Find where the given text appears and provide that cell's center as [x, y] coordinate. 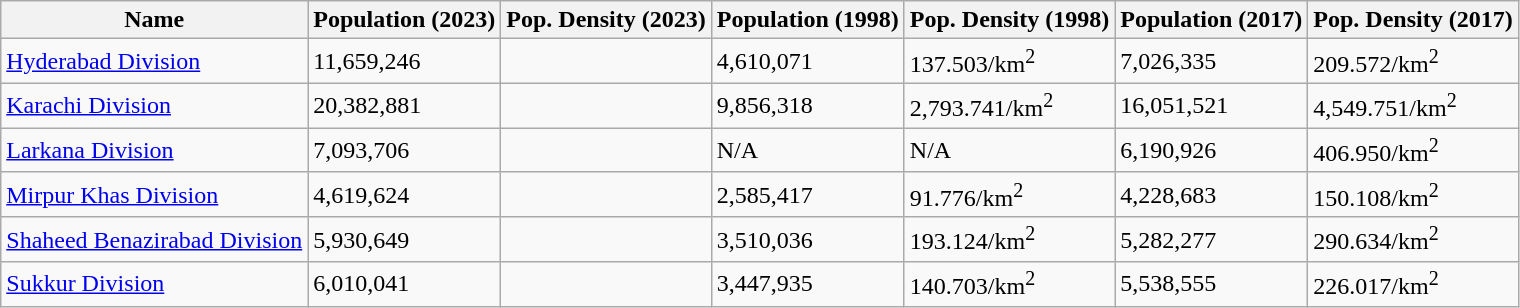
9,856,318 [808, 106]
140.703/km2 [1009, 284]
5,282,277 [1212, 240]
406.950/km2 [1413, 150]
Population (2023) [404, 20]
Larkana Division [154, 150]
Mirpur Khas Division [154, 194]
6,190,926 [1212, 150]
Pop. Density (2017) [1413, 20]
5,930,649 [404, 240]
91.776/km2 [1009, 194]
226.017/km2 [1413, 284]
Population (2017) [1212, 20]
6,010,041 [404, 284]
5,538,555 [1212, 284]
2,585,417 [808, 194]
290.634/km2 [1413, 240]
Pop. Density (1998) [1009, 20]
20,382,881 [404, 106]
16,051,521 [1212, 106]
2,793.741/km2 [1009, 106]
4,619,624 [404, 194]
Hyderabad Division [154, 62]
3,447,935 [808, 284]
Sukkur Division [154, 284]
Name [154, 20]
7,026,335 [1212, 62]
4,549.751/km2 [1413, 106]
4,610,071 [808, 62]
3,510,036 [808, 240]
150.108/km2 [1413, 194]
Population (1998) [808, 20]
209.572/km2 [1413, 62]
Shaheed Benazirabad Division [154, 240]
Pop. Density (2023) [606, 20]
Karachi Division [154, 106]
7,093,706 [404, 150]
193.124/km2 [1009, 240]
11,659,246 [404, 62]
4,228,683 [1212, 194]
137.503/km2 [1009, 62]
